Determine the [X, Y] coordinate at the center of the cell enclosing the given text.  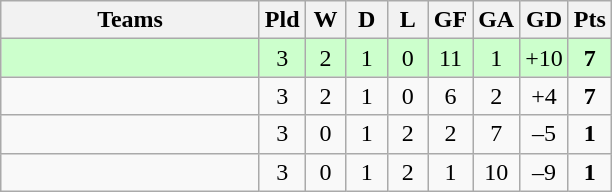
Pld [282, 20]
GF [450, 20]
Pts [590, 20]
Teams [130, 20]
L [408, 20]
–5 [544, 134]
–9 [544, 172]
GA [496, 20]
W [326, 20]
+4 [544, 96]
11 [450, 58]
D [366, 20]
6 [450, 96]
GD [544, 20]
10 [496, 172]
+10 [544, 58]
